Search for the cell housing the specified text and yield its [x, y] center coordinate. 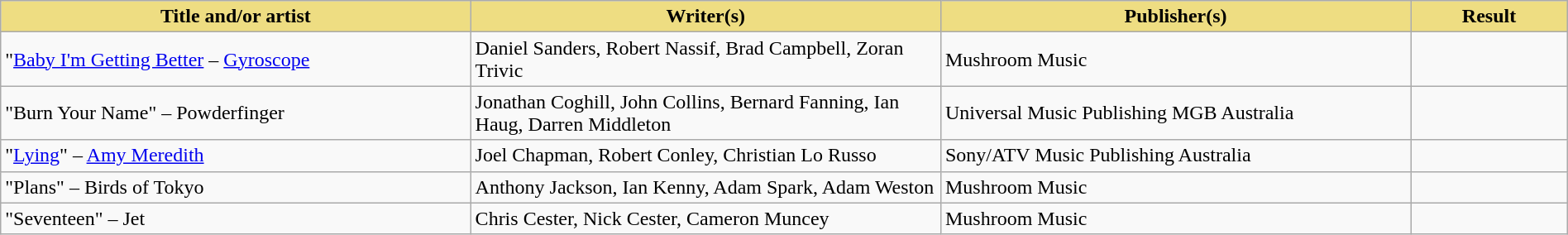
"Lying" – Amy Meredith [236, 156]
Universal Music Publishing MGB Australia [1175, 113]
"Plans" – Birds of Tokyo [236, 187]
"Seventeen" – Jet [236, 218]
Joel Chapman, Robert Conley, Christian Lo Russo [705, 156]
Writer(s) [705, 17]
Anthony Jackson, Ian Kenny, Adam Spark, Adam Weston [705, 187]
Chris Cester, Nick Cester, Cameron Muncey [705, 218]
Publisher(s) [1175, 17]
Result [1489, 17]
Jonathan Coghill, John Collins, Bernard Fanning, Ian Haug, Darren Middleton [705, 113]
Daniel Sanders, Robert Nassif, Brad Campbell, Zoran Trivic [705, 60]
"Burn Your Name" – Powderfinger [236, 113]
Title and/or artist [236, 17]
Sony/ATV Music Publishing Australia [1175, 156]
"Baby I'm Getting Better – Gyroscope [236, 60]
